Scan for the cell matching the given text and deliver its [X, Y] coordinate at center. 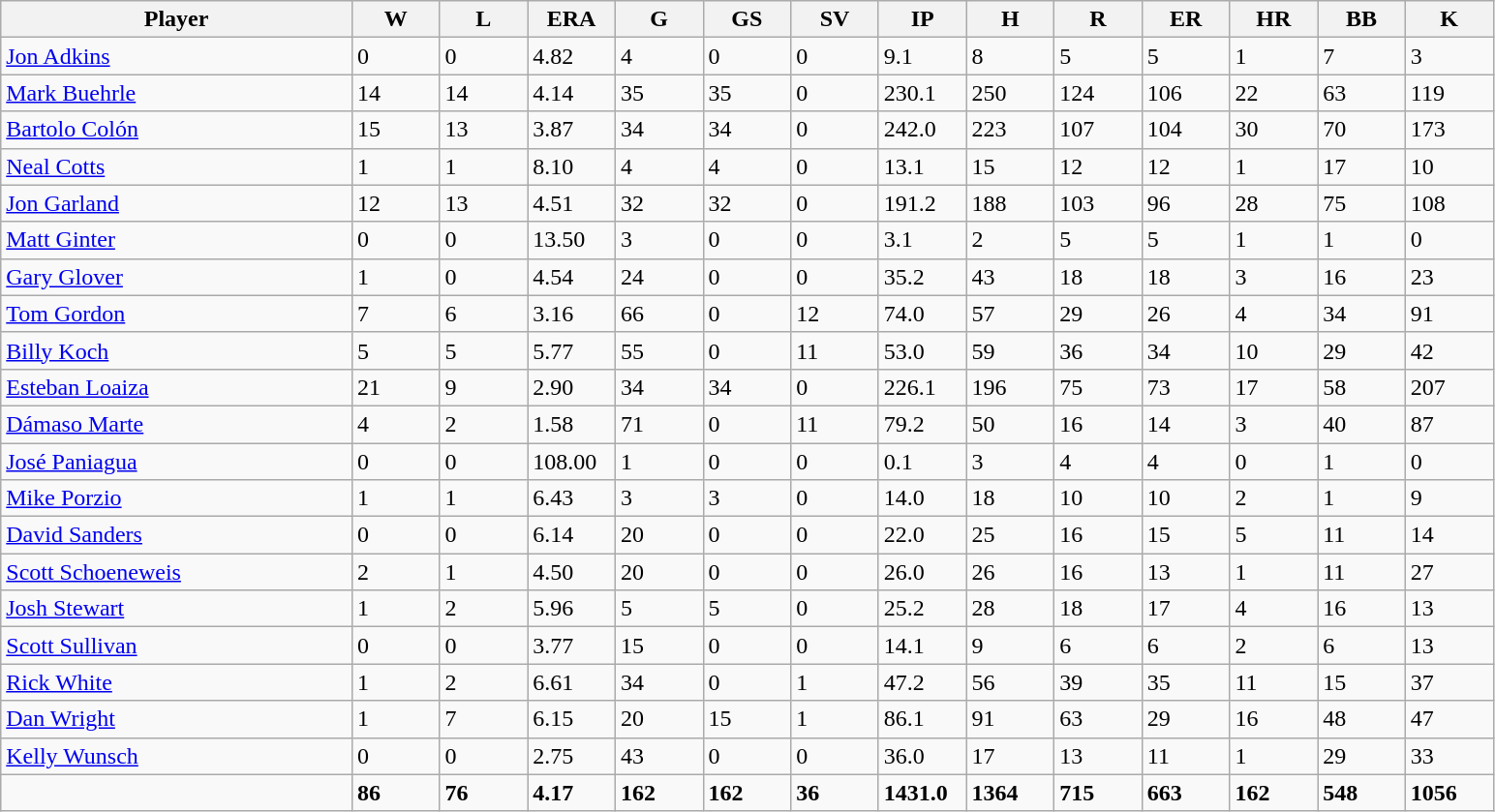
Jon Adkins [176, 56]
1431.0 [922, 793]
H [1011, 19]
Bartolo Colón [176, 130]
39 [1098, 682]
HR [1274, 19]
Dámaso Marte [176, 424]
27 [1449, 572]
Josh Stewart [176, 609]
1.58 [571, 424]
4.82 [571, 56]
Mark Buehrle [176, 93]
4.51 [571, 203]
36.0 [922, 756]
3.16 [571, 314]
25 [1011, 535]
1364 [1011, 793]
173 [1449, 130]
3.87 [571, 130]
76 [484, 793]
13.50 [571, 240]
715 [1098, 793]
1056 [1449, 793]
108.00 [571, 462]
663 [1185, 793]
87 [1449, 424]
Scott Schoeneweis [176, 572]
8 [1011, 56]
Rick White [176, 682]
71 [658, 424]
58 [1361, 387]
66 [658, 314]
22 [1274, 93]
José Paniagua [176, 462]
4.54 [571, 277]
108 [1449, 203]
56 [1011, 682]
8.10 [571, 166]
BB [1361, 19]
Neal Cotts [176, 166]
104 [1185, 130]
6.14 [571, 535]
53.0 [922, 350]
26.0 [922, 572]
30 [1274, 130]
250 [1011, 93]
23 [1449, 277]
2.75 [571, 756]
Kelly Wunsch [176, 756]
G [658, 19]
David Sanders [176, 535]
IP [922, 19]
Billy Koch [176, 350]
Tom Gordon [176, 314]
50 [1011, 424]
42 [1449, 350]
33 [1449, 756]
196 [1011, 387]
47.2 [922, 682]
K [1449, 19]
25.2 [922, 609]
ERA [571, 19]
14.1 [922, 646]
86 [395, 793]
ER [1185, 19]
124 [1098, 93]
SV [835, 19]
6.15 [571, 719]
106 [1185, 93]
4.14 [571, 93]
86.1 [922, 719]
4.50 [571, 572]
W [395, 19]
L [484, 19]
207 [1449, 387]
21 [395, 387]
6.43 [571, 498]
96 [1185, 203]
GS [747, 19]
5.77 [571, 350]
Player [176, 19]
Dan Wright [176, 719]
Gary Glover [176, 277]
Jon Garland [176, 203]
13.1 [922, 166]
548 [1361, 793]
Mike Porzio [176, 498]
226.1 [922, 387]
55 [658, 350]
107 [1098, 130]
R [1098, 19]
188 [1011, 203]
35.2 [922, 277]
47 [1449, 719]
119 [1449, 93]
5.96 [571, 609]
Matt Ginter [176, 240]
191.2 [922, 203]
48 [1361, 719]
57 [1011, 314]
0.1 [922, 462]
74.0 [922, 314]
Scott Sullivan [176, 646]
73 [1185, 387]
40 [1361, 424]
22.0 [922, 535]
37 [1449, 682]
6.61 [571, 682]
4.17 [571, 793]
79.2 [922, 424]
70 [1361, 130]
24 [658, 277]
3.1 [922, 240]
103 [1098, 203]
14.0 [922, 498]
Esteban Loaiza [176, 387]
3.77 [571, 646]
59 [1011, 350]
230.1 [922, 93]
242.0 [922, 130]
9.1 [922, 56]
223 [1011, 130]
2.90 [571, 387]
